Scan for the cell matching the given text and deliver its (X, Y) coordinate at center. 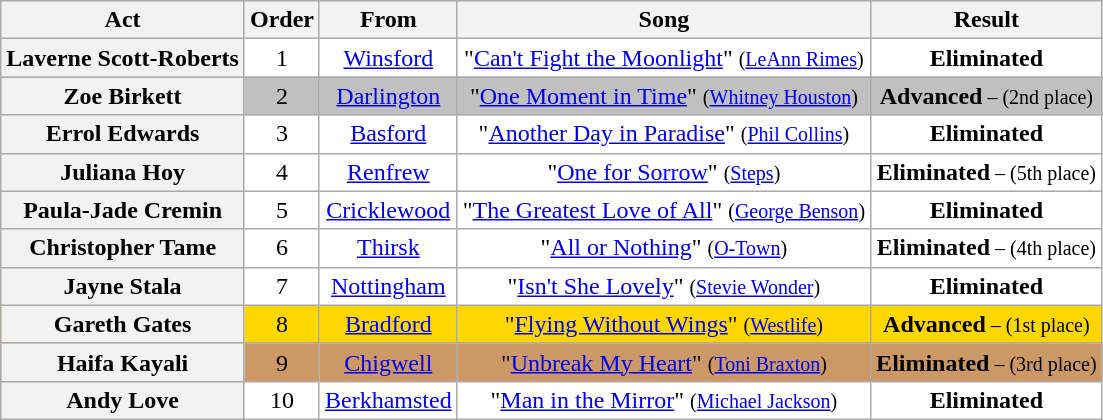
Darlington (388, 96)
"Unbreak My Heart" (Toni Braxton) (664, 362)
9 (282, 362)
Bradford (388, 324)
Thirsk (388, 248)
Song (664, 20)
Berkhamsted (388, 400)
5 (282, 210)
1 (282, 58)
Order (282, 20)
Cricklewood (388, 210)
Jayne Stala (123, 286)
Laverne Scott-Roberts (123, 58)
Advanced – (2nd place) (987, 96)
Eliminated – (4th place) (987, 248)
Juliana Hoy (123, 172)
7 (282, 286)
"One Moment in Time" (Whitney Houston) (664, 96)
Nottingham (388, 286)
"Isn't She Lovely" (Stevie Wonder) (664, 286)
2 (282, 96)
Andy Love (123, 400)
From (388, 20)
Winsford (388, 58)
"Flying Without Wings" (Westlife) (664, 324)
"One for Sorrow" (Steps) (664, 172)
6 (282, 248)
Result (987, 20)
Gareth Gates (123, 324)
Eliminated – (5th place) (987, 172)
"All or Nothing" (O-Town) (664, 248)
3 (282, 134)
Basford (388, 134)
10 (282, 400)
Chigwell (388, 362)
Haifa Kayali (123, 362)
"Can't Fight the Moonlight" (LeAnn Rimes) (664, 58)
"The Greatest Love of All" (George Benson) (664, 210)
Renfrew (388, 172)
Act (123, 20)
4 (282, 172)
Errol Edwards (123, 134)
"Another Day in Paradise" (Phil Collins) (664, 134)
8 (282, 324)
Eliminated – (3rd place) (987, 362)
Zoe Birkett (123, 96)
Christopher Tame (123, 248)
"Man in the Mirror" (Michael Jackson) (664, 400)
Paula-Jade Cremin (123, 210)
Advanced – (1st place) (987, 324)
